Provide the [X, Y] coordinate of the cell's center where the given text is located.  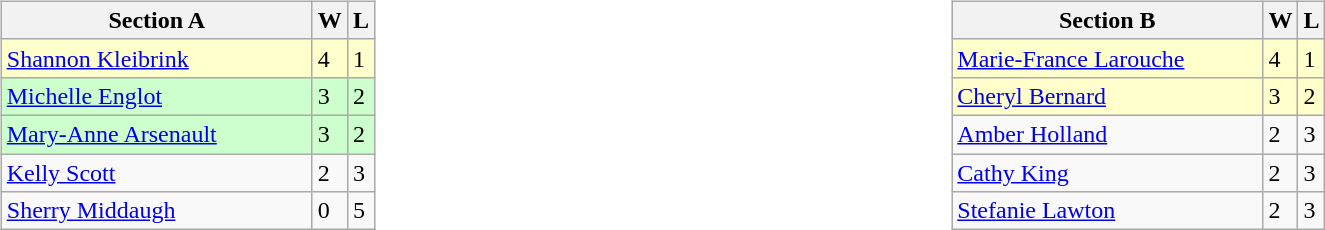
5 [360, 211]
Section B [1108, 20]
Michelle Englot [156, 96]
Section A [156, 20]
Kelly Scott [156, 173]
Marie-France Larouche [1108, 58]
Sherry Middaugh [156, 211]
0 [330, 211]
Stefanie Lawton [1108, 211]
Cathy King [1108, 173]
Mary-Anne Arsenault [156, 134]
Amber Holland [1108, 134]
Cheryl Bernard [1108, 96]
Shannon Kleibrink [156, 58]
